Capture the cell that displays the provided text and extract its (X, Y) central coordinate. 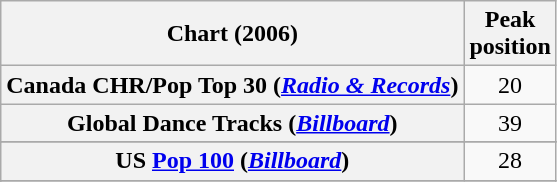
20 (510, 85)
Peakposition (510, 34)
Global Dance Tracks (Billboard) (232, 123)
28 (510, 161)
US Pop 100 (Billboard) (232, 161)
Canada CHR/Pop Top 30 (Radio & Records) (232, 85)
Chart (2006) (232, 34)
39 (510, 123)
